Extract the (X, Y) coordinate from the center of the cell holding the provided text.  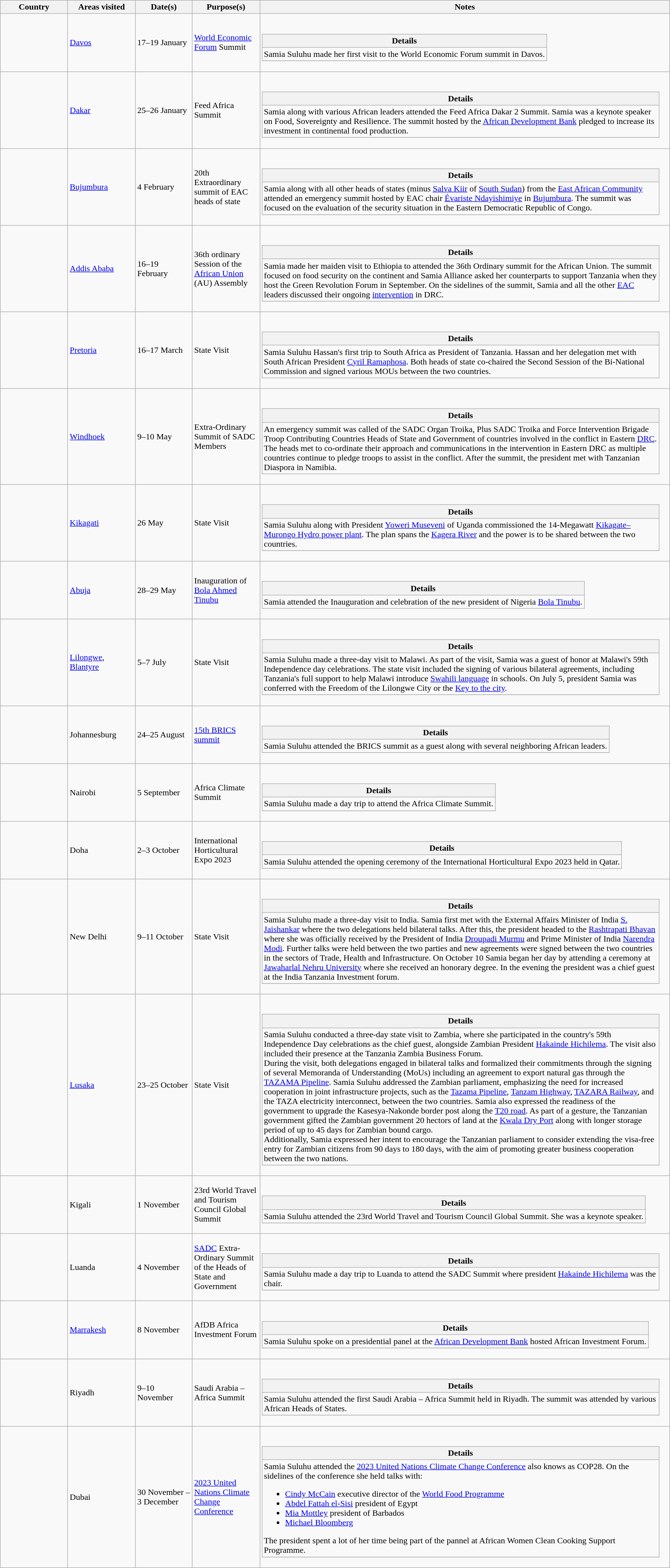
AfDB Africa Investment Forum (226, 1330)
Lusaka (102, 1085)
Addis Ababa (102, 268)
Samia Suluhu attended the 23rd World Travel and Tourism Council Global Summit. She was a keynote speaker. (454, 1216)
Details Samia Suluhu made a day trip to attend the Africa Climate Summit. (465, 792)
Africa Climate Summit (226, 792)
Purpose(s) (226, 7)
Samia Suluhu attended the first Saudi Arabia – Africa Summit held in Riyadh. The summit was attended by various African Heads of States. (460, 1404)
20th Extraordinary summit of EAC heads of state (226, 187)
Samia Suluhu attended the BRICS summit as a guest along with several neighboring African leaders. (435, 746)
Kikagati (102, 523)
36th ordinary Session of the African Union (AU) Assembly (226, 268)
Davos (102, 43)
Country (34, 7)
23–25 October (164, 1085)
Johannesburg (102, 735)
9–10 May (164, 436)
16–17 March (164, 350)
Doha (102, 850)
5–7 July (164, 663)
Extra-Ordinary Summit of SADC Members (226, 436)
5 September (164, 792)
Samia Suluhu made a day trip to Luanda to attend the SADC Summit where president Hakainde Hichilema was the chair. (460, 1278)
Samia Suluhu attended the opening ceremony of the International Horticultural Expo 2023 held in Qatar. (442, 862)
Saudi Arabia – Africa Summit (226, 1393)
Details Samia Suluhu made a day trip to Luanda to attend the SADC Summit where president Hakainde Hichilema was the chair. (465, 1267)
24–25 August (164, 735)
Lilongwe, Blantyre (102, 663)
9–10 November (164, 1393)
28–29 May (164, 590)
Details Samia Suluhu attended the opening ceremony of the International Horticultural Expo 2023 held in Qatar. (465, 850)
23rd World Travel and Tourism Council Global Summit (226, 1205)
Details Samia Suluhu attended the BRICS summit as a guest along with several neighboring African leaders. (465, 735)
Details Samia Suluhu spoke on a presidential panel at the African Development Bank hosted African Investment Forum. (465, 1330)
17–19 January (164, 43)
International Horticultural Expo 2023 (226, 850)
16–19 February (164, 268)
Details Samia Suluhu attended the 23rd World Travel and Tourism Council Global Summit. She was a keynote speaker. (465, 1205)
Details Samia Suluhu attended the first Saudi Arabia – Africa Summit held in Riyadh. The summit was attended by various African Heads of States. (465, 1393)
Areas visited (102, 7)
Inauguration of Bola Ahmed Tinubu (226, 590)
Samia Suluhu spoke on a presidential panel at the African Development Bank hosted African Investment Forum. (455, 1341)
Marrakesh (102, 1330)
Details Samia attended the Inauguration and celebration of the new president of Nigeria Bola Tinubu. (465, 590)
8 November (164, 1330)
Bujumbura (102, 187)
Samia attended the Inauguration and celebration of the new president of Nigeria Bola Tinubu. (423, 602)
2–3 October (164, 850)
1 November (164, 1205)
Dakar (102, 110)
Windhoek (102, 436)
Samia Suluhu made a day trip to attend the Africa Climate Summit. (378, 804)
Kigali (102, 1205)
World Economic Forum Summit (226, 43)
2023 United Nations Climate Change Conference (226, 1497)
4 February (164, 187)
Details Samia Suluhu made her first visit to the World Economic Forum summit in Davos. (465, 43)
15th BRICS summit (226, 735)
Abuja (102, 590)
Riyadh (102, 1393)
4 November (164, 1267)
Date(s) (164, 7)
9–11 October (164, 937)
26 May (164, 523)
SADC Extra-Ordinary Summit of the Heads of State and Government (226, 1267)
Pretoria (102, 350)
Feed Africa Summit (226, 110)
30 November – 3 December (164, 1497)
Samia Suluhu made her first visit to the World Economic Forum summit in Davos. (404, 54)
Dubai (102, 1497)
New Delhi (102, 937)
Luanda (102, 1267)
Notes (465, 7)
25–26 January (164, 110)
Nairobi (102, 792)
